Extract the [X, Y] coordinate from the center of the cell holding the provided text.  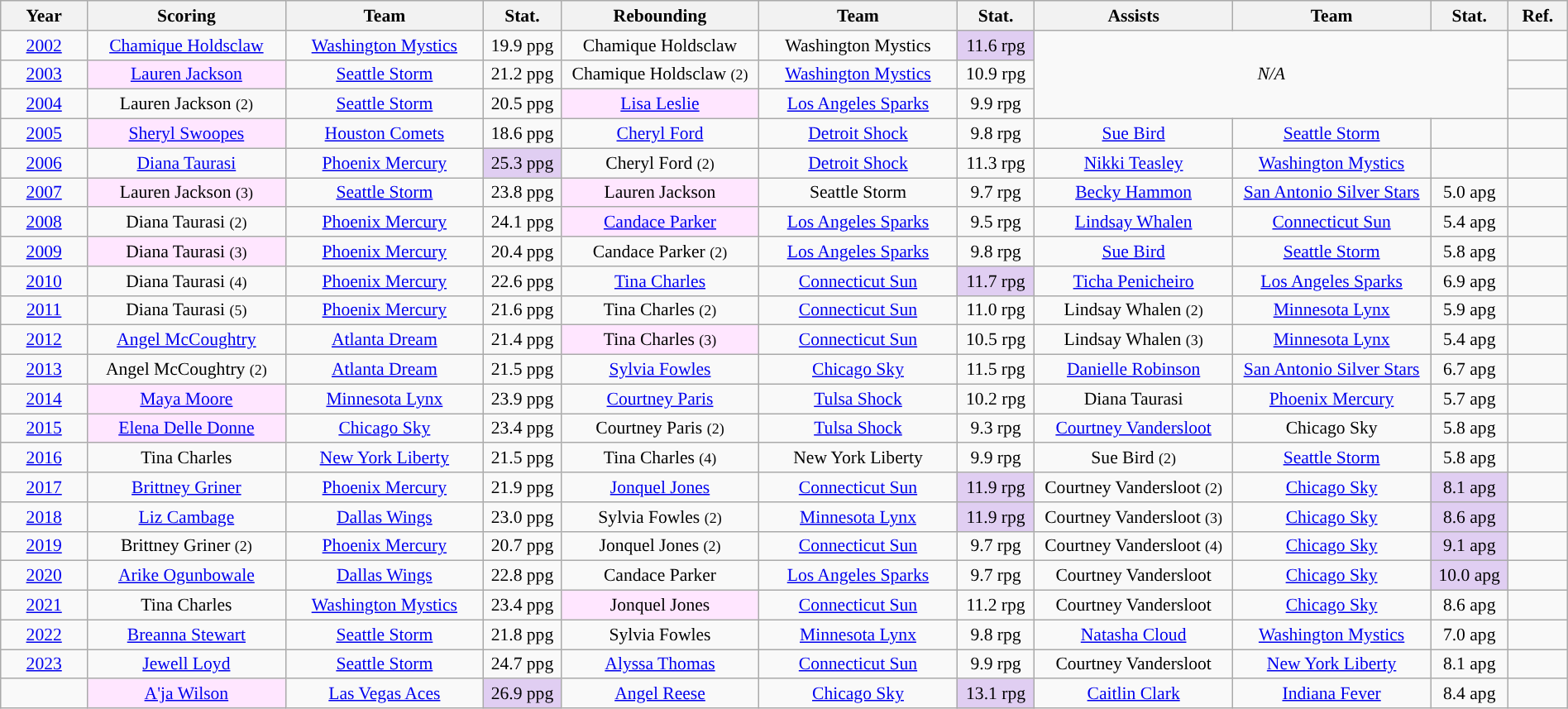
Courtney Vandersloot (4) [1133, 546]
2009 [45, 252]
23.8 ppg [523, 193]
2014 [45, 399]
2012 [45, 340]
7.0 apg [1470, 635]
21.9 ppg [523, 487]
10.5 rpg [996, 340]
18.6 ppg [523, 134]
2008 [45, 223]
Jewell Loyd [187, 664]
23.0 ppg [523, 517]
Diana Taurasi (3) [187, 252]
Cheryl Ford (2) [660, 163]
Breanna Stewart [187, 635]
Brittney Griner (2) [187, 546]
11.0 rpg [996, 310]
13.1 rpg [996, 694]
2005 [45, 134]
11.7 rpg [996, 281]
Candace Parker (2) [660, 252]
Courtney Paris (2) [660, 429]
5.7 apg [1470, 399]
9.3 rpg [996, 429]
2010 [45, 281]
Diana Taurasi (4) [187, 281]
Sue Bird (2) [1133, 458]
Angel McCoughtry (2) [187, 370]
2019 [45, 546]
22.6 ppg [523, 281]
Lindsay Whalen (3) [1133, 340]
2021 [45, 606]
20.7 ppg [523, 546]
Elena Delle Donne [187, 429]
Year [45, 16]
Indiana Fever [1331, 694]
25.3 ppg [523, 163]
Alyssa Thomas [660, 664]
23.9 ppg [523, 399]
20.4 ppg [523, 252]
2016 [45, 458]
2011 [45, 310]
2003 [45, 74]
Tina Charles (3) [660, 340]
Courtney Vandersloot (3) [1133, 517]
19.9 ppg [523, 46]
Sheryl Swoopes [187, 134]
2020 [45, 576]
2023 [45, 664]
Houston Comets [384, 134]
Ticha Penicheiro [1133, 281]
Tina Charles (2) [660, 310]
2006 [45, 163]
2002 [45, 46]
Scoring [187, 16]
Ref. [1538, 16]
N/A [1272, 74]
Nikki Teasley [1133, 163]
Maya Moore [187, 399]
22.8 ppg [523, 576]
Becky Hammon [1133, 193]
Tina Charles (4) [660, 458]
20.5 ppg [523, 104]
Sylvia Fowles (2) [660, 517]
Liz Cambage [187, 517]
21.4 ppg [523, 340]
2013 [45, 370]
Arike Ogunbowale [187, 576]
Lisa Leslie [660, 104]
9.1 apg [1470, 546]
2018 [45, 517]
Caitlin Clark [1133, 694]
2017 [45, 487]
21.6 ppg [523, 310]
11.5 rpg [996, 370]
24.7 ppg [523, 664]
11.3 rpg [996, 163]
Courtney Vandersloot (2) [1133, 487]
A'ja Wilson [187, 694]
Rebounding [660, 16]
5.9 apg [1470, 310]
2022 [45, 635]
Diana Taurasi (2) [187, 223]
21.8 ppg [523, 635]
Brittney Griner [187, 487]
2004 [45, 104]
Courtney Paris [660, 399]
6.9 apg [1470, 281]
Diana Taurasi (5) [187, 310]
Natasha Cloud [1133, 635]
2015 [45, 429]
Angel McCoughtry [187, 340]
26.9 ppg [523, 694]
6.7 apg [1470, 370]
Chamique Holdsclaw (2) [660, 74]
Lauren Jackson (3) [187, 193]
Lindsay Whalen [1133, 223]
Assists [1133, 16]
Jonquel Jones (2) [660, 546]
Danielle Robinson [1133, 370]
Las Vegas Aces [384, 694]
Lauren Jackson (2) [187, 104]
10.9 rpg [996, 74]
8.4 apg [1470, 694]
24.1 ppg [523, 223]
Angel Reese [660, 694]
10.2 rpg [996, 399]
Lindsay Whalen (2) [1133, 310]
5.0 apg [1470, 193]
11.6 rpg [996, 46]
10.0 apg [1470, 576]
Cheryl Ford [660, 134]
21.2 ppg [523, 74]
2007 [45, 193]
11.2 rpg [996, 606]
9.5 rpg [996, 223]
